From the cell containing the given text, extract its center point as (X, Y) coordinate. 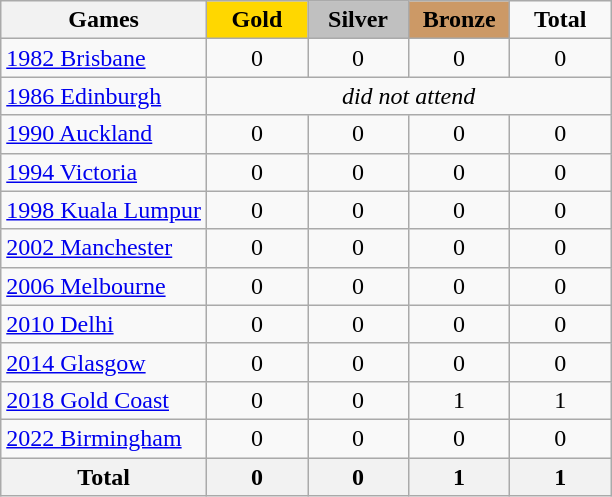
1986 Edinburgh (104, 96)
2022 Birmingham (104, 438)
did not attend (408, 96)
Games (104, 20)
1990 Auckland (104, 134)
2010 Delhi (104, 324)
2014 Glasgow (104, 362)
Bronze (460, 20)
1982 Brisbane (104, 58)
2006 Melbourne (104, 286)
1994 Victoria (104, 172)
Silver (358, 20)
Gold (256, 20)
2002 Manchester (104, 248)
2018 Gold Coast (104, 400)
1998 Kuala Lumpur (104, 210)
